Output the (x, y) coordinate of the center of the cell containing the given text.  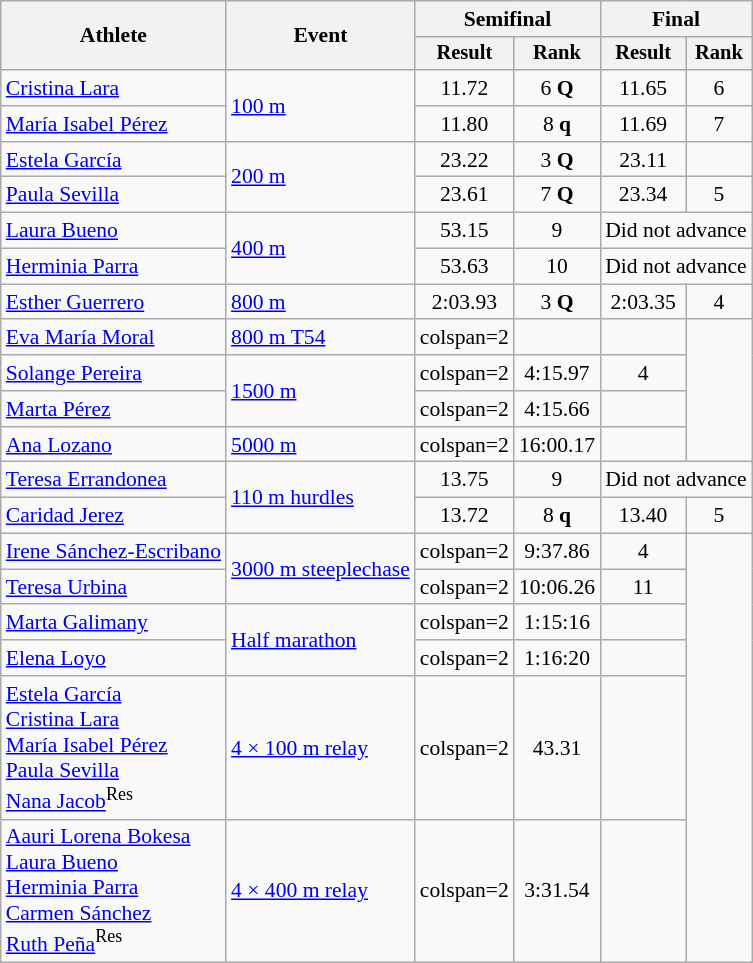
53.15 (464, 231)
11.80 (464, 124)
11.65 (643, 88)
4:15.66 (557, 409)
Teresa Urbina (114, 587)
1:16:20 (557, 658)
Esther Guerrero (114, 302)
6 Q (557, 88)
10:06.26 (557, 587)
23.34 (643, 195)
43.31 (557, 748)
Final (676, 19)
4:15.97 (557, 373)
Half marathon (320, 640)
Estela García (114, 160)
13.75 (464, 480)
110 m hurdles (320, 498)
Herminia Parra (114, 267)
9:37.86 (557, 552)
11.72 (464, 88)
Event (320, 36)
Caridad Jerez (114, 516)
400 m (320, 248)
800 m (320, 302)
11 (643, 587)
Paula Sevilla (114, 195)
3:31.54 (557, 890)
Eva María Moral (114, 338)
7 (719, 124)
Aauri Lorena BokesaLaura BuenoHerminia ParraCarmen SánchezRuth PeñaRes (114, 890)
23.22 (464, 160)
7 Q (557, 195)
Semifinal (508, 19)
Solange Pereira (114, 373)
23.61 (464, 195)
María Isabel Pérez (114, 124)
2:03.35 (643, 302)
1:15:16 (557, 623)
800 m T54 (320, 338)
Estela GarcíaCristina LaraMaría Isabel PérezPaula SevillaNana JacobRes (114, 748)
23.11 (643, 160)
Teresa Errandonea (114, 480)
3000 m steeplechase (320, 570)
11.69 (643, 124)
13.72 (464, 516)
6 (719, 88)
Irene Sánchez-Escribano (114, 552)
Laura Bueno (114, 231)
Marta Galimany (114, 623)
Elena Loyo (114, 658)
5000 m (320, 445)
Athlete (114, 36)
Cristina Lara (114, 88)
2:03.93 (464, 302)
4 × 400 m relay (320, 890)
13.40 (643, 516)
16:00.17 (557, 445)
200 m (320, 178)
1500 m (320, 390)
Ana Lozano (114, 445)
4 × 100 m relay (320, 748)
100 m (320, 106)
10 (557, 267)
53.63 (464, 267)
Marta Pérez (114, 409)
